Search for the cell housing the specified text and yield its [X, Y] center coordinate. 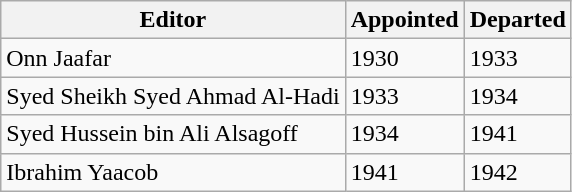
Departed [518, 20]
1942 [518, 172]
Appointed [404, 20]
Onn Jaafar [173, 58]
Syed Sheikh Syed Ahmad Al-Hadi [173, 96]
1930 [404, 58]
Syed Hussein bin Ali Alsagoff [173, 134]
Ibrahim Yaacob [173, 172]
Editor [173, 20]
